Detect which cell encompasses the target text, then output its (x, y) center coordinate. 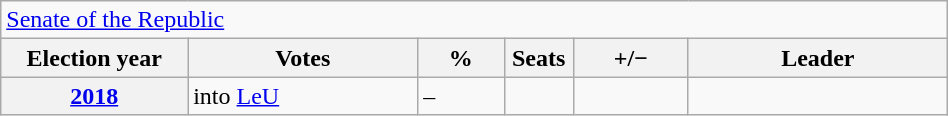
% (461, 58)
Senate of the Republic (474, 20)
Election year (94, 58)
2018 (94, 96)
into LeU (303, 96)
– (461, 96)
Seats (538, 58)
Votes (303, 58)
Leader (818, 58)
+/− (630, 58)
